Determine the [X, Y] coordinate at the center of the cell enclosing the given text.  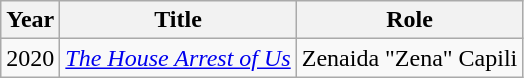
The House Arrest of Us [178, 58]
Year [30, 20]
2020 [30, 58]
Title [178, 20]
Zenaida "Zena" Capili [410, 58]
Role [410, 20]
